Find where the given text appears and provide that cell's center as [X, Y] coordinate. 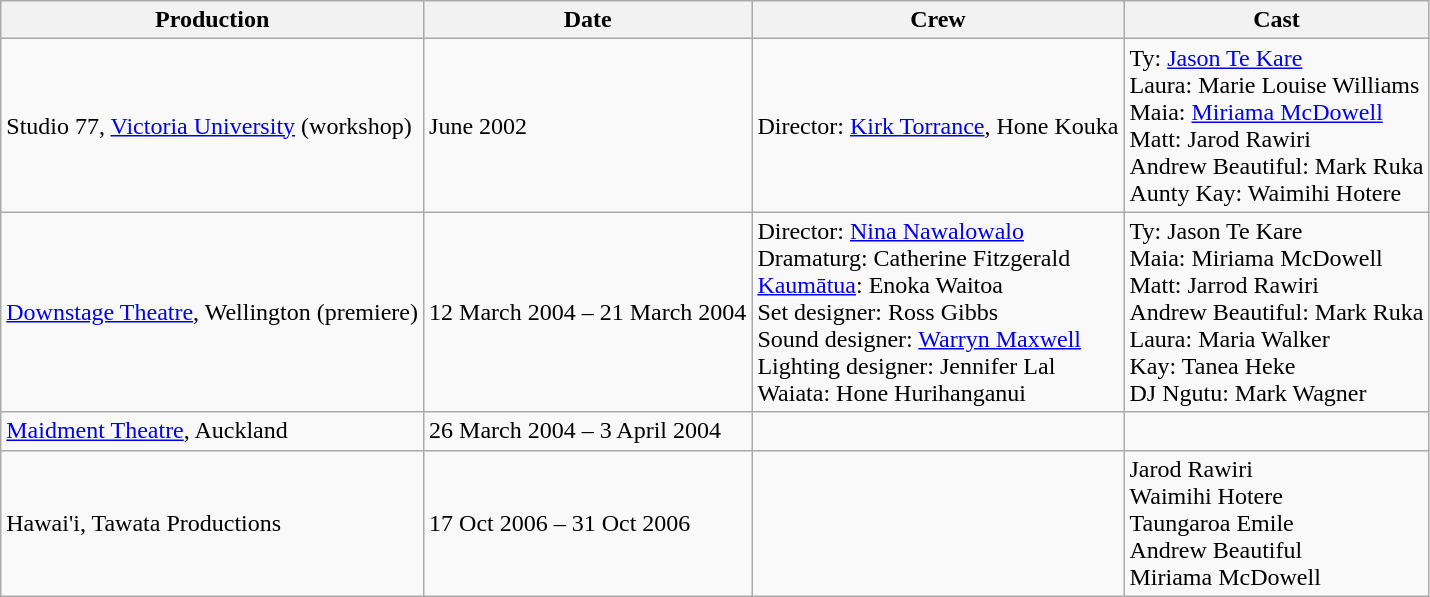
Downstage Theatre, Wellington (premiere) [212, 312]
Hawai'i, Tawata Productions [212, 523]
Date [588, 20]
17 Oct 2006 – 31 Oct 2006 [588, 523]
Crew [938, 20]
Ty: Jason Te KareMaia: Miriama McDowellMatt: Jarrod RawiriAndrew Beautiful: Mark RukaLaura: Maria WalkerKay: Tanea HekeDJ Ngutu: Mark Wagner [1276, 312]
Director: Kirk Torrance, Hone Kouka [938, 126]
Studio 77, Victoria University (workshop) [212, 126]
26 March 2004 – 3 April 2004 [588, 431]
Ty: Jason Te KareLaura: Marie Louise WilliamsMaia: Miriama McDowellMatt: Jarod RawiriAndrew Beautiful: Mark RukaAunty Kay: Waimihi Hotere [1276, 126]
June 2002 [588, 126]
Cast [1276, 20]
12 March 2004 – 21 March 2004 [588, 312]
Jarod RawiriWaimihi HotereTaungaroa EmileAndrew BeautifulMiriama McDowell [1276, 523]
Maidment Theatre, Auckland [212, 431]
Production [212, 20]
